Determine the [x, y] coordinate at the center of the cell enclosing the given text.  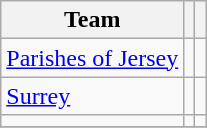
Team [92, 20]
Parishes of Jersey [92, 58]
Surrey [92, 96]
